For the text-containing cell, return its midpoint in [x, y] coordinate format. 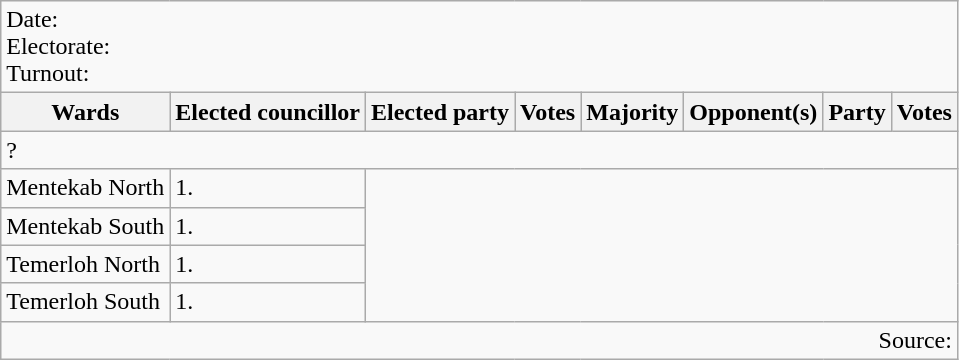
Source: [480, 340]
Party [857, 112]
Elected councillor [268, 112]
Mentekab North [86, 188]
Majority [632, 112]
Elected party [440, 112]
? [480, 150]
Date: Electorate: Turnout: [480, 47]
Temerloh South [86, 302]
Temerloh North [86, 264]
Wards [86, 112]
Mentekab South [86, 226]
Opponent(s) [754, 112]
